From the cell containing the given text, extract its center point as [x, y] coordinate. 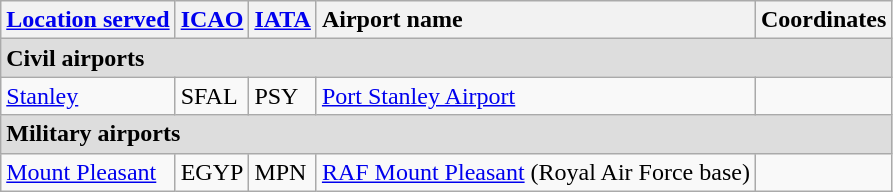
IATA [283, 20]
Military airports [446, 134]
Mount Pleasant [88, 172]
Stanley [88, 96]
PSY [283, 96]
Location served [88, 20]
Coordinates [823, 20]
Airport name [536, 20]
EGYP [212, 172]
SFAL [212, 96]
MPN [283, 172]
Civil airports [446, 58]
RAF Mount Pleasant (Royal Air Force base) [536, 172]
ICAO [212, 20]
Port Stanley Airport [536, 96]
